From the cell containing the given text, extract its center point as [X, Y] coordinate. 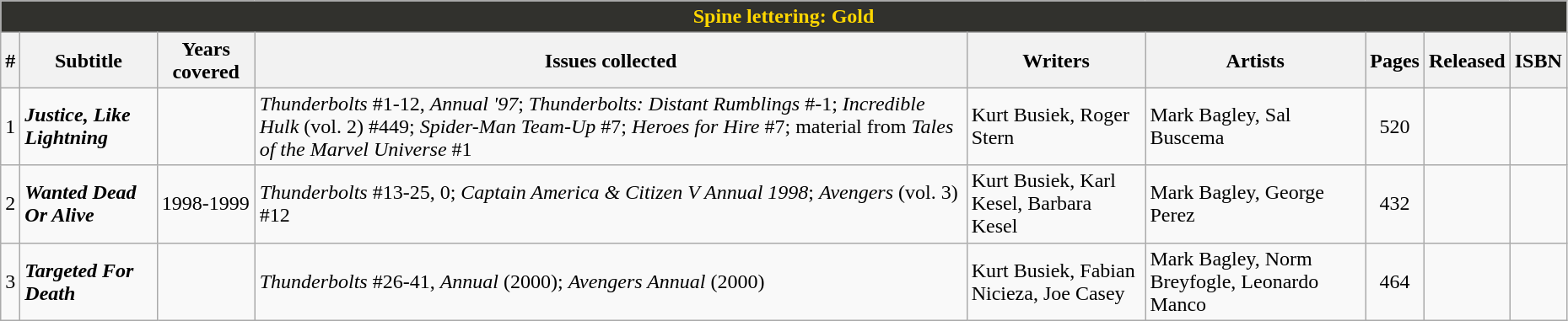
1998-1999 [206, 204]
Justice, Like Lightning [89, 126]
2 [10, 204]
Kurt Busiek, Roger Stern [1056, 126]
Mark Bagley, Norm Breyfogle, Leonardo Manco [1255, 281]
Artists [1255, 61]
# [10, 61]
3 [10, 281]
Mark Bagley, Sal Buscema [1255, 126]
Kurt Busiek, Karl Kesel, Barbara Kesel [1056, 204]
Thunderbolts #13-25, 0; Captain America & Citizen V Annual 1998; Avengers (vol. 3) #12 [611, 204]
Subtitle [89, 61]
Released [1467, 61]
Pages [1395, 61]
432 [1395, 204]
Writers [1056, 61]
520 [1395, 126]
Issues collected [611, 61]
Kurt Busiek, Fabian Nicieza, Joe Casey [1056, 281]
Thunderbolts #26-41, Annual (2000); Avengers Annual (2000) [611, 281]
Years covered [206, 61]
1 [10, 126]
Targeted For Death [89, 281]
Spine lettering: Gold [784, 17]
Wanted Dead Or Alive [89, 204]
Mark Bagley, George Perez [1255, 204]
ISBN [1538, 61]
464 [1395, 281]
